Capture the cell that displays the provided text and extract its (X, Y) central coordinate. 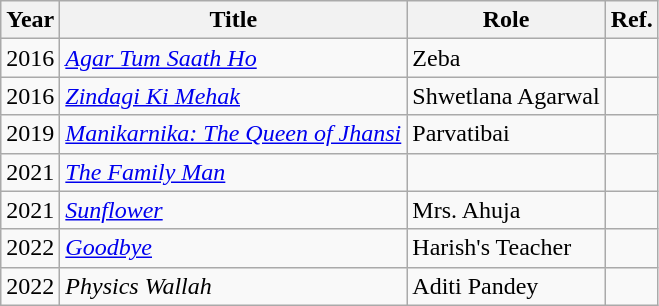
Agar Tum Saath Ho (234, 58)
Title (234, 20)
The Family Man (234, 172)
Goodbye (234, 248)
Shwetlana Agarwal (506, 96)
Mrs. Ahuja (506, 210)
Aditi Pandey (506, 286)
Parvatibai (506, 134)
2019 (30, 134)
Physics Wallah (234, 286)
Manikarnika: The Queen of Jhansi (234, 134)
Harish's Teacher (506, 248)
Ref. (632, 20)
Zeba (506, 58)
Role (506, 20)
Year (30, 20)
Zindagi Ki Mehak (234, 96)
Sunflower (234, 210)
